Capture the cell that displays the provided text and extract its (x, y) central coordinate. 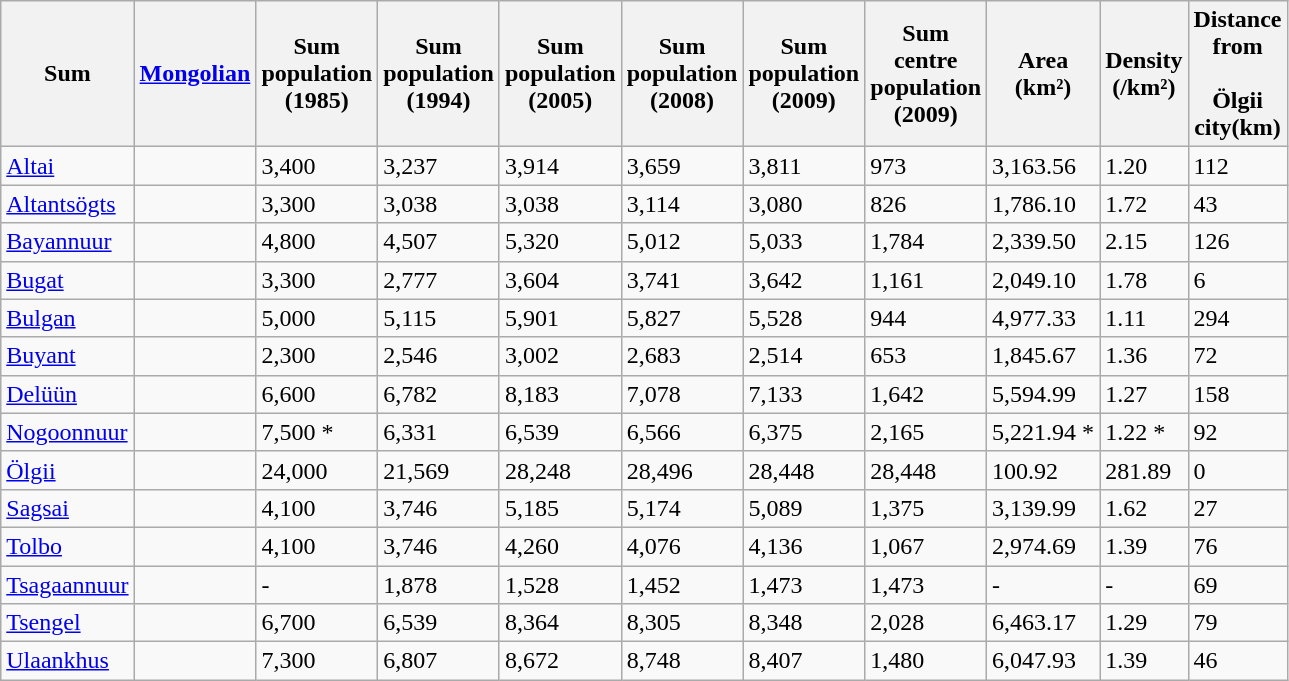
4,507 (439, 242)
24,000 (317, 470)
4,136 (804, 546)
3,114 (682, 204)
3,914 (560, 166)
6,600 (317, 394)
1.62 (1144, 508)
2,300 (317, 356)
1.29 (1144, 623)
72 (1238, 356)
DistancefromÖlgiicity(km) (1238, 74)
Buyant (68, 356)
6,331 (439, 432)
5,221.94 * (1044, 432)
1.22 * (1144, 432)
Mongolian (195, 74)
2,165 (926, 432)
2,339.50 (1044, 242)
1,786.10 (1044, 204)
1,067 (926, 546)
1.27 (1144, 394)
3,237 (439, 166)
7,300 (317, 661)
43 (1238, 204)
Sumpopulation(2005) (560, 74)
1,161 (926, 280)
1,642 (926, 394)
5,115 (439, 318)
3,080 (804, 204)
Ulaankhus (68, 661)
653 (926, 356)
27 (1238, 508)
Bulgan (68, 318)
5,000 (317, 318)
5,901 (560, 318)
8,672 (560, 661)
1.78 (1144, 280)
7,133 (804, 394)
28,248 (560, 470)
4,977.33 (1044, 318)
Altai (68, 166)
1,375 (926, 508)
5,174 (682, 508)
Sumpopulation(1985) (317, 74)
2,028 (926, 623)
Density(/km²) (1144, 74)
3,811 (804, 166)
76 (1238, 546)
3,741 (682, 280)
2,546 (439, 356)
5,185 (560, 508)
6,047.93 (1044, 661)
2,049.10 (1044, 280)
69 (1238, 585)
8,305 (682, 623)
5,012 (682, 242)
28,496 (682, 470)
6,700 (317, 623)
0 (1238, 470)
4,076 (682, 546)
3,400 (317, 166)
6,463.17 (1044, 623)
1,878 (439, 585)
5,594.99 (1044, 394)
79 (1238, 623)
281.89 (1144, 470)
Bayannuur (68, 242)
Delüün (68, 394)
Ölgii (68, 470)
8,364 (560, 623)
1.72 (1144, 204)
46 (1238, 661)
Bugat (68, 280)
2.15 (1144, 242)
Area(km²) (1044, 74)
5,320 (560, 242)
1,784 (926, 242)
3,659 (682, 166)
826 (926, 204)
Sum (68, 74)
1,452 (682, 585)
8,748 (682, 661)
944 (926, 318)
6,566 (682, 432)
Tsagaannuur (68, 585)
3,002 (560, 356)
Sumpopulation(2009) (804, 74)
Tsengel (68, 623)
1,845.67 (1044, 356)
3,604 (560, 280)
Sumcentrepopulation(2009) (926, 74)
7,078 (682, 394)
92 (1238, 432)
4,800 (317, 242)
3,642 (804, 280)
1.20 (1144, 166)
6,375 (804, 432)
6 (1238, 280)
Altantsögts (68, 204)
5,033 (804, 242)
4,260 (560, 546)
Sumpopulation(1994) (439, 74)
Tolbo (68, 546)
1,480 (926, 661)
7,500 * (317, 432)
21,569 (439, 470)
8,407 (804, 661)
1,528 (560, 585)
3,139.99 (1044, 508)
2,777 (439, 280)
158 (1238, 394)
Sumpopulation(2008) (682, 74)
8,183 (560, 394)
100.92 (1044, 470)
5,089 (804, 508)
Nogoonnuur (68, 432)
5,827 (682, 318)
112 (1238, 166)
2,974.69 (1044, 546)
126 (1238, 242)
6,782 (439, 394)
1.36 (1144, 356)
8,348 (804, 623)
2,514 (804, 356)
294 (1238, 318)
Sagsai (68, 508)
2,683 (682, 356)
973 (926, 166)
6,807 (439, 661)
5,528 (804, 318)
3,163.56 (1044, 166)
1.11 (1144, 318)
